Return the [X, Y] coordinate for the center point of the cell that contains the specified text.  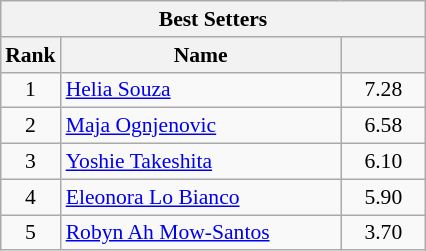
7.28 [384, 90]
5.90 [384, 197]
Robyn Ah Mow-Santos [201, 232]
2 [30, 126]
Name [201, 54]
5 [30, 232]
3 [30, 161]
Yoshie Takeshita [201, 161]
3.70 [384, 232]
Eleonora Lo Bianco [201, 197]
6.58 [384, 126]
Best Setters [213, 19]
4 [30, 197]
Rank [30, 54]
Helia Souza [201, 90]
Maja Ognjenovic [201, 126]
1 [30, 90]
6.10 [384, 161]
